Search for the cell housing the specified text and yield its [x, y] center coordinate. 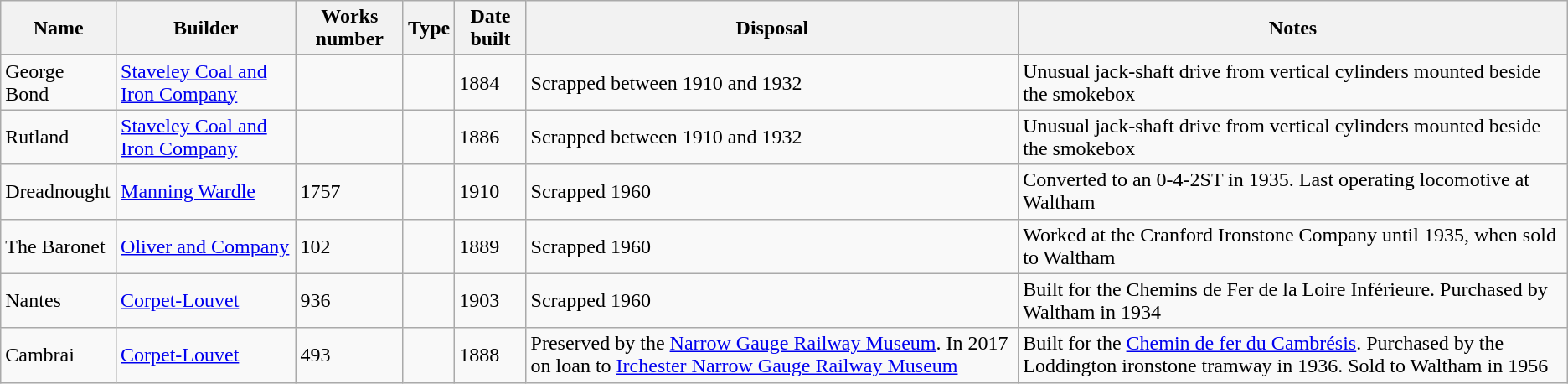
1889 [491, 246]
1910 [491, 191]
Manning Wardle [206, 191]
1886 [491, 138]
Rutland [59, 138]
Cambrai [59, 355]
Works number [349, 29]
493 [349, 355]
The Baronet [59, 246]
Disposal [772, 29]
1884 [491, 82]
Type [429, 29]
Date built [491, 29]
936 [349, 300]
Notes [1293, 29]
Dreadnought [59, 191]
Nantes [59, 300]
1757 [349, 191]
Converted to an 0-4-2ST in 1935. Last operating locomotive at Waltham [1293, 191]
Oliver and Company [206, 246]
Preserved by the Narrow Gauge Railway Museum. In 2017 on loan to Irchester Narrow Gauge Railway Museum [772, 355]
Built for the Chemin de fer du Cambrésis. Purchased by the Loddington ironstone tramway in 1936. Sold to Waltham in 1956 [1293, 355]
1903 [491, 300]
Builder [206, 29]
Built for the Chemins de Fer de la Loire Inférieure. Purchased by Waltham in 1934 [1293, 300]
1888 [491, 355]
Worked at the Cranford Ironstone Company until 1935, when sold to Waltham [1293, 246]
102 [349, 246]
George Bond [59, 82]
Name [59, 29]
